Provide the (x, y) coordinate of the cell's center where the given text is located.  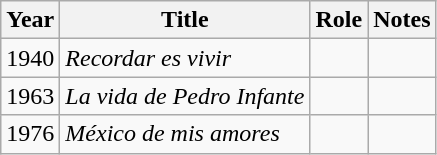
México de mis amores (185, 134)
1940 (30, 58)
Role (339, 20)
La vida de Pedro Infante (185, 96)
Title (185, 20)
Year (30, 20)
Recordar es vivir (185, 58)
1976 (30, 134)
1963 (30, 96)
Notes (402, 20)
